Capture the cell that displays the provided text and extract its (X, Y) central coordinate. 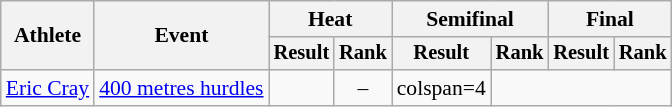
Semifinal (470, 19)
Athlete (48, 36)
Event (181, 36)
Eric Cray (48, 88)
colspan=4 (442, 88)
Final (610, 19)
Heat (330, 19)
– (363, 88)
400 metres hurdles (181, 88)
